For the text-containing cell, return its midpoint in (x, y) coordinate format. 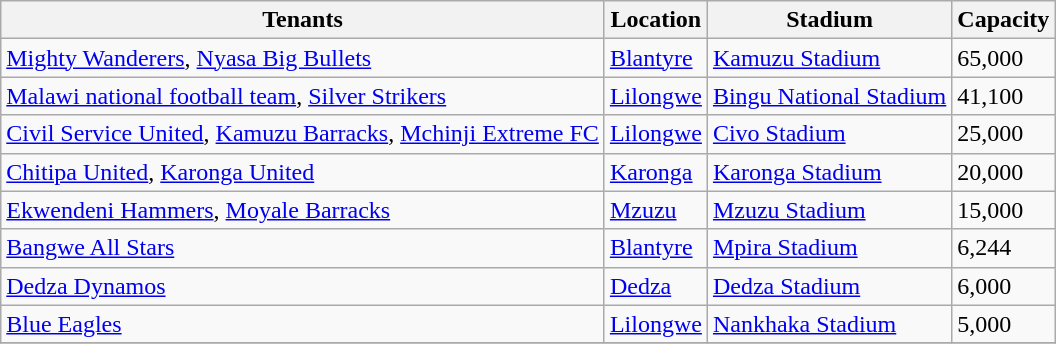
Mzuzu Stadium (829, 210)
Civil Service United, Kamuzu Barracks, Mchinji Extreme FC (303, 134)
20,000 (1004, 172)
Tenants (303, 20)
15,000 (1004, 210)
Dedza Dynamos (303, 286)
Dedza (656, 286)
Karonga Stadium (829, 172)
Mpira Stadium (829, 248)
Dedza Stadium (829, 286)
Civo Stadium (829, 134)
Ekwendeni Hammers, Moyale Barracks (303, 210)
25,000 (1004, 134)
Capacity (1004, 20)
Malawi national football team, Silver Strikers (303, 96)
Location (656, 20)
Mighty Wanderers, Nyasa Big Bullets (303, 58)
Stadium (829, 20)
65,000 (1004, 58)
Mzuzu (656, 210)
Chitipa United, Karonga United (303, 172)
Blue Eagles (303, 324)
6,244 (1004, 248)
Nankhaka Stadium (829, 324)
5,000 (1004, 324)
Bingu National Stadium (829, 96)
Bangwe All Stars (303, 248)
Karonga (656, 172)
6,000 (1004, 286)
Kamuzu Stadium (829, 58)
41,100 (1004, 96)
